Extract the [x, y] coordinate from the center of the cell holding the provided text.  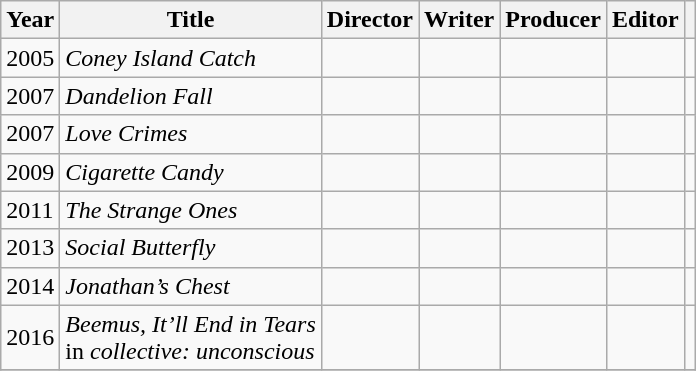
Social Butterfly [190, 248]
Cigarette Candy [190, 172]
Editor [645, 20]
Love Crimes [190, 134]
2005 [30, 58]
Producer [554, 20]
Jonathan’s Chest [190, 286]
2011 [30, 210]
2014 [30, 286]
Coney Island Catch [190, 58]
The Strange Ones [190, 210]
Dandelion Fall [190, 96]
2009 [30, 172]
2013 [30, 248]
Year [30, 20]
2016 [30, 338]
Writer [460, 20]
Beemus, It’ll End in Tearsin collective: unconscious [190, 338]
Director [370, 20]
Title [190, 20]
